Search for the cell housing the specified text and yield its [X, Y] center coordinate. 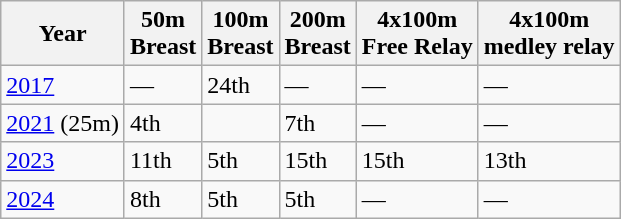
2021 (25m) [63, 123]
2023 [63, 161]
7th [318, 123]
4th [162, 123]
Year [63, 34]
4x100mmedley relay [549, 34]
4x100mFree Relay [417, 34]
11th [162, 161]
200mBreast [318, 34]
100mBreast [240, 34]
24th [240, 85]
2024 [63, 199]
2017 [63, 85]
50mBreast [162, 34]
13th [549, 161]
8th [162, 199]
